Extract the (x, y) coordinate from the center of the cell holding the provided text.  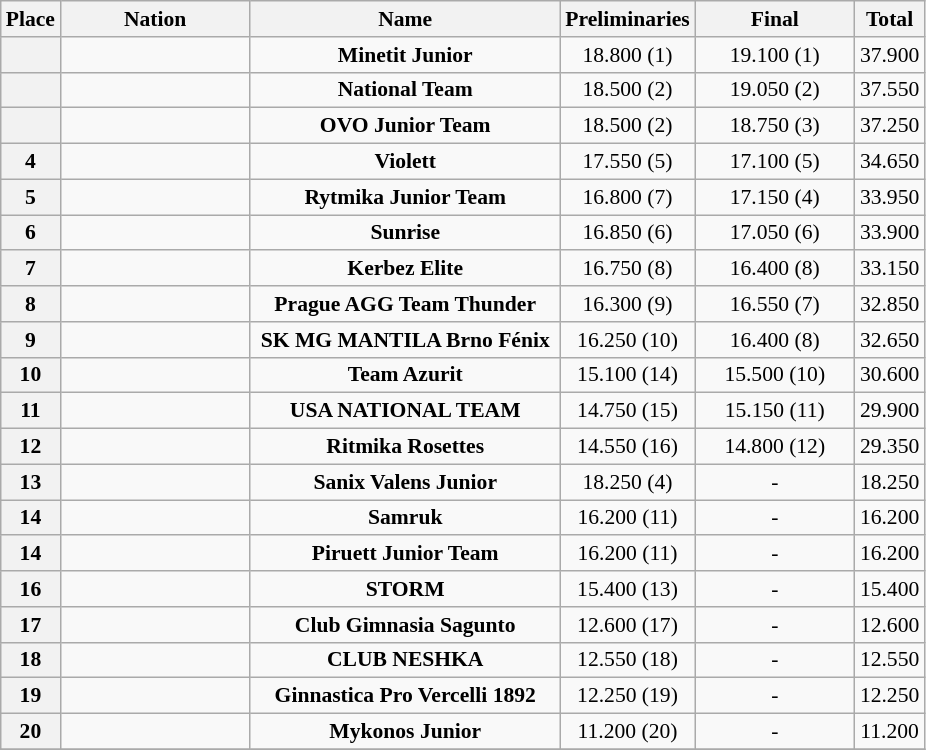
37.550 (890, 90)
32.850 (890, 304)
Rytmika Junior Team (405, 197)
12.550 (890, 660)
Ritmika Rosettes (405, 447)
6 (30, 233)
12.550 (18) (627, 660)
17.150 (4) (775, 197)
19 (30, 696)
Sanix Valens Junior (405, 482)
11 (30, 411)
14.800 (12) (775, 447)
SK MG MANTILA Brno Fénix (405, 340)
17.550 (5) (627, 162)
33.900 (890, 233)
16.750 (8) (627, 269)
17 (30, 625)
Total (890, 19)
5 (30, 197)
Minetit Junior (405, 55)
7 (30, 269)
Final (775, 19)
14.750 (15) (627, 411)
Violett (405, 162)
18 (30, 660)
13 (30, 482)
Prague AGG Team Thunder (405, 304)
OVO Junior Team (405, 126)
12.250 (19) (627, 696)
20 (30, 732)
Preliminaries (627, 19)
12.600 (17) (627, 625)
15.400 (890, 589)
Name (405, 19)
19.050 (2) (775, 90)
Ginnastica Pro Vercelli 1892 (405, 696)
Place (30, 19)
Samruk (405, 518)
8 (30, 304)
15.100 (14) (627, 375)
18.250 (890, 482)
16.800 (7) (627, 197)
18.250 (4) (627, 482)
4 (30, 162)
National Team (405, 90)
15.400 (13) (627, 589)
16.300 (9) (627, 304)
15.500 (10) (775, 375)
29.900 (890, 411)
10 (30, 375)
18.800 (1) (627, 55)
Team Azurit (405, 375)
19.100 (1) (775, 55)
Piruett Junior Team (405, 554)
Sunrise (405, 233)
15.150 (11) (775, 411)
18.750 (3) (775, 126)
16.550 (7) (775, 304)
16.850 (6) (627, 233)
32.650 (890, 340)
Nation (155, 19)
11.200 (890, 732)
12 (30, 447)
17.100 (5) (775, 162)
16 (30, 589)
STORM (405, 589)
USA NATIONAL TEAM (405, 411)
37.900 (890, 55)
9 (30, 340)
Mykonos Junior (405, 732)
33.150 (890, 269)
Kerbez Elite (405, 269)
37.250 (890, 126)
11.200 (20) (627, 732)
CLUB NESHKA (405, 660)
17.050 (6) (775, 233)
12.600 (890, 625)
30.600 (890, 375)
Club Gimnasia Sagunto (405, 625)
12.250 (890, 696)
16.250 (10) (627, 340)
14.550 (16) (627, 447)
29.350 (890, 447)
33.950 (890, 197)
34.650 (890, 162)
